Determine the [X, Y] coordinate at the center of the cell enclosing the given text.  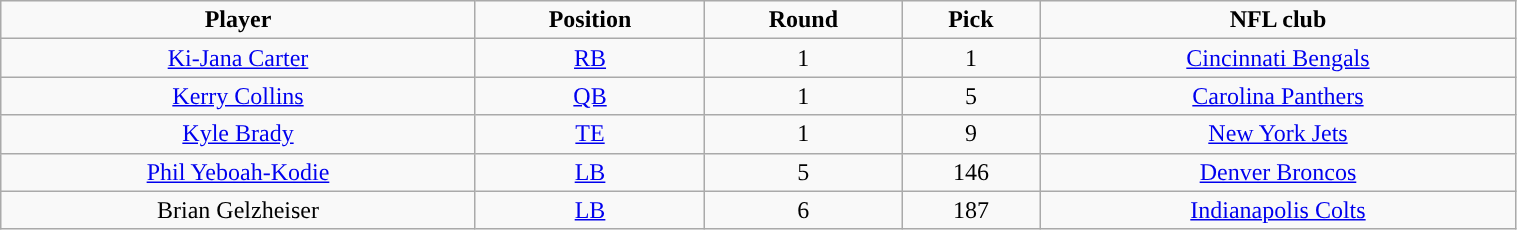
Player [238, 20]
9 [971, 134]
RB [590, 58]
New York Jets [1278, 134]
Kyle Brady [238, 134]
Brian Gelzheiser [238, 210]
Phil Yeboah-Kodie [238, 172]
Position [590, 20]
Ki-Jana Carter [238, 58]
TE [590, 134]
187 [971, 210]
QB [590, 96]
146 [971, 172]
Denver Broncos [1278, 172]
Indianapolis Colts [1278, 210]
Carolina Panthers [1278, 96]
Pick [971, 20]
6 [804, 210]
Kerry Collins [238, 96]
Round [804, 20]
NFL club [1278, 20]
Cincinnati Bengals [1278, 58]
